Capture the cell that displays the provided text and extract its [x, y] central coordinate. 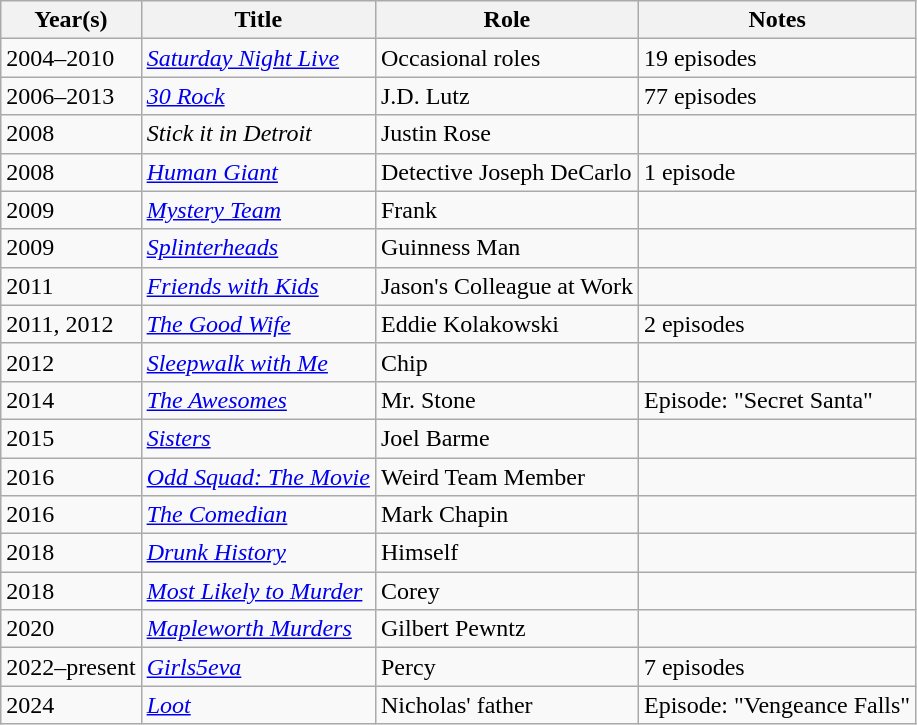
2014 [71, 400]
Friends with Kids [258, 286]
2011, 2012 [71, 324]
Sisters [258, 438]
The Good Wife [258, 324]
Eddie Kolakowski [506, 324]
Drunk History [258, 553]
2004–2010 [71, 58]
1 episode [776, 172]
Human Giant [258, 172]
2024 [71, 705]
Weird Team Member [506, 477]
Percy [506, 667]
Title [258, 20]
2022–present [71, 667]
Nicholas' father [506, 705]
The Comedian [258, 515]
Odd Squad: The Movie [258, 477]
Mapleworth Murders [258, 629]
Loot [258, 705]
Mark Chapin [506, 515]
Episode: "Secret Santa" [776, 400]
Occasional roles [506, 58]
The Awesomes [258, 400]
77 episodes [776, 96]
30 Rock [258, 96]
Mystery Team [258, 210]
Role [506, 20]
7 episodes [776, 667]
Sleepwalk with Me [258, 362]
Splinterheads [258, 248]
J.D. Lutz [506, 96]
Girls5eva [258, 667]
Gilbert Pewntz [506, 629]
19 episodes [776, 58]
Saturday Night Live [258, 58]
Year(s) [71, 20]
Jason's Colleague at Work [506, 286]
2012 [71, 362]
Joel Barme [506, 438]
2011 [71, 286]
Notes [776, 20]
Most Likely to Murder [258, 591]
Justin Rose [506, 134]
Detective Joseph DeCarlo [506, 172]
2015 [71, 438]
2 episodes [776, 324]
Mr. Stone [506, 400]
Himself [506, 553]
2020 [71, 629]
Episode: "Vengeance Falls" [776, 705]
Corey [506, 591]
Chip [506, 362]
Guinness Man [506, 248]
2006–2013 [71, 96]
Stick it in Detroit [258, 134]
Frank [506, 210]
